Identify which cell holds the provided text, then report its [x, y] central coordinate. 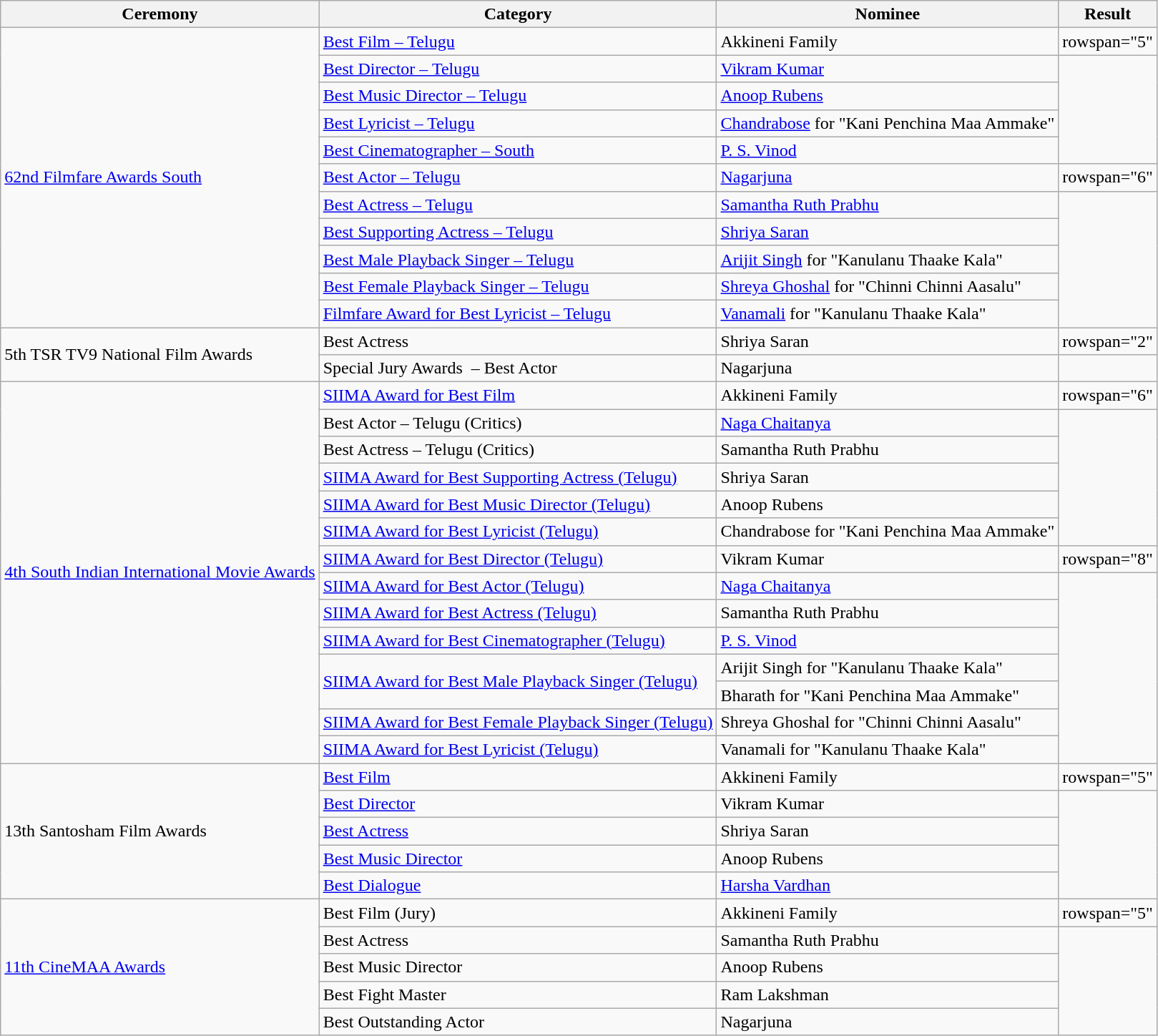
SIIMA Award for Best Actor (Telugu) [518, 586]
SIIMA Award for Best Director (Telugu) [518, 559]
Result [1108, 14]
Best Cinematographer – South [518, 150]
Category [518, 14]
Best Film [518, 776]
5th TSR TV9 National Film Awards [160, 355]
rowspan="2" [1108, 341]
Best Actress – Telugu (Critics) [518, 450]
Best Film – Telugu [518, 41]
SIIMA Award for Best Male Playback Singer (Telugu) [518, 681]
Filmfare Award for Best Lyricist – Telugu [518, 313]
Ram Lakshman [888, 995]
rowspan="8" [1108, 559]
Best Director [518, 804]
Best Dialogue [518, 886]
Harsha Vardhan [888, 886]
Best Actress – Telugu [518, 205]
Best Outstanding Actor [518, 1022]
Best Male Playback Singer – Telugu [518, 259]
SIIMA Award for Best Female Playback Singer (Telugu) [518, 722]
SIIMA Award for Best Actress (Telugu) [518, 613]
Best Actor – Telugu (Critics) [518, 423]
Best Director – Telugu [518, 69]
Best Actor – Telugu [518, 177]
4th South Indian International Movie Awards [160, 572]
62nd Filmfare Awards South [160, 177]
SIIMA Award for Best Music Director (Telugu) [518, 504]
SIIMA Award for Best Cinematographer (Telugu) [518, 640]
Bharath for "Kani Penchina Maa Ammake" [888, 695]
Nominee [888, 14]
Best Fight Master [518, 995]
Best Lyricist – Telugu [518, 123]
Best Music Director – Telugu [518, 96]
SIIMA Award for Best Supporting Actress (Telugu) [518, 477]
Special Jury Awards – Best Actor [518, 368]
Ceremony [160, 14]
Best Supporting Actress – Telugu [518, 232]
11th CineMAA Awards [160, 967]
13th Santosham Film Awards [160, 831]
Best Female Playback Singer – Telugu [518, 286]
SIIMA Award for Best Film [518, 396]
Best Film (Jury) [518, 913]
